Detect which cell encompasses the target text, then output its (X, Y) center coordinate. 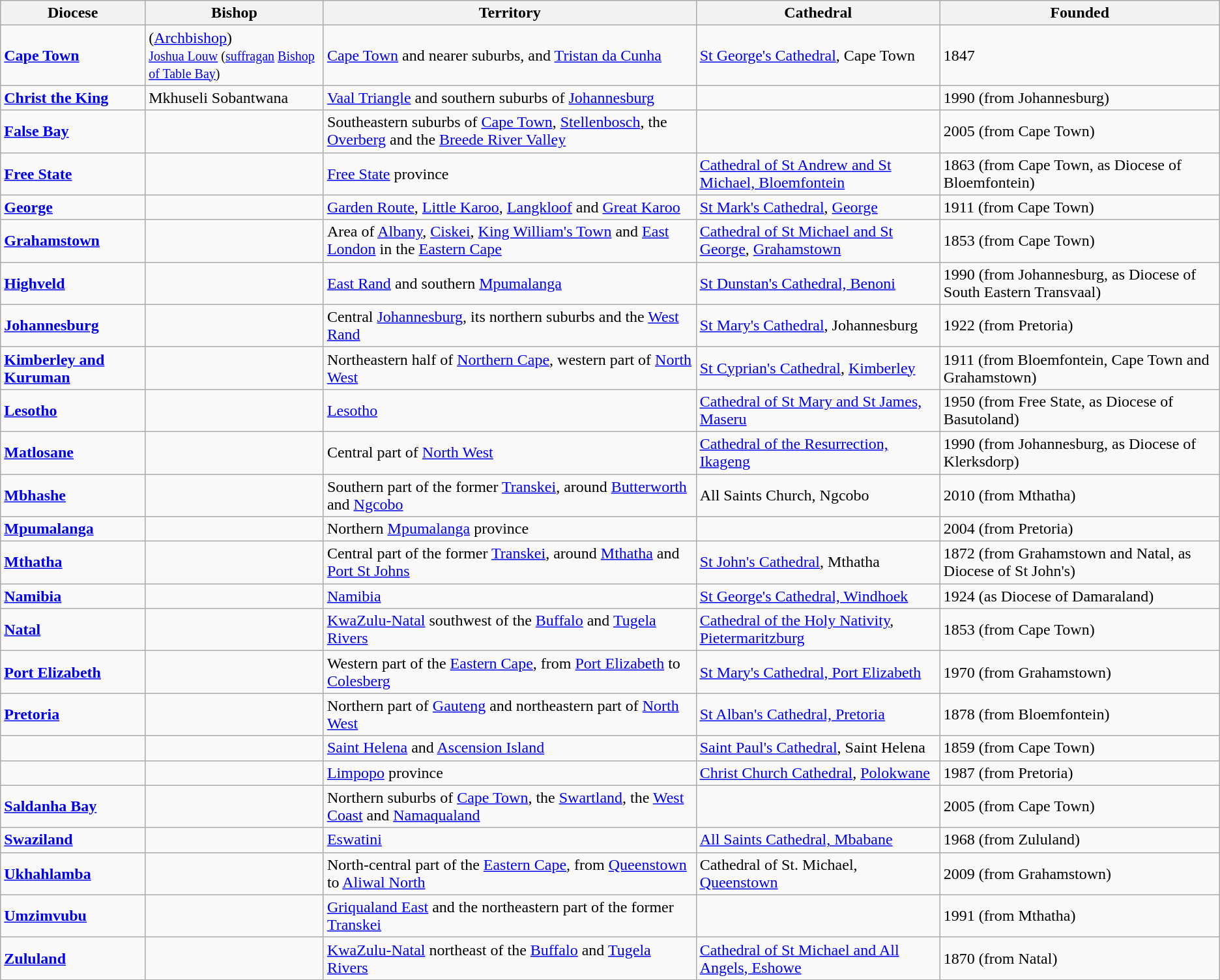
Cape Town (73, 55)
Cathedral (818, 13)
Johannesburg (73, 326)
Northern part of Gauteng and northeastern part of North West (510, 714)
Highveld (73, 283)
Saint Paul's Cathedral, Saint Helena (818, 748)
2004 (from Pretoria) (1079, 529)
Matlosane (73, 452)
Northern suburbs of Cape Town, the Swartland, the West Coast and Namaqualand (510, 807)
Western part of the Eastern Cape, from Port Elizabeth to Colesberg (510, 672)
North-central part of the Eastern Cape, from Queenstown to Aliwal North (510, 873)
George (73, 207)
Griqualand East and the northeastern part of the former Transkei (510, 916)
Diocese (73, 13)
1870 (from Natal) (1079, 958)
Garden Route, Little Karoo, Langkloof and Great Karoo (510, 207)
Kimberley and Kuruman (73, 367)
1970 (from Grahamstown) (1079, 672)
Umzimvubu (73, 916)
Ukhahlamba (73, 873)
1878 (from Bloemfontein) (1079, 714)
KwaZulu-Natal southwest of the Buffalo and Tugela Rivers (510, 629)
Saint Helena and Ascension Island (510, 748)
1950 (from Free State, as Diocese of Basutoland) (1079, 411)
Southeastern suburbs of Cape Town, Stellenbosch, the Overberg and the Breede River Valley (510, 132)
Zululand (73, 958)
Swaziland (73, 840)
1924 (as Diocese of Damaraland) (1079, 596)
1987 (from Pretoria) (1079, 773)
St Dunstan's Cathedral, Benoni (818, 283)
Central Johannesburg, its northern suburbs and the West Rand (510, 326)
Saldanha Bay (73, 807)
Northeastern half of Northern Cape, western part of North West (510, 367)
Pretoria (73, 714)
Central part of North West (510, 452)
Limpopo province (510, 773)
Cape Town and nearer suburbs, and Tristan da Cunha (510, 55)
Mthatha (73, 563)
Cathedral of St Michael and St George, Grahamstown (818, 241)
St Mary's Cathedral, Port Elizabeth (818, 672)
Eswatini (510, 840)
1922 (from Pretoria) (1079, 326)
All Saints Cathedral, Mbabane (818, 840)
Cathedral of St Mary and St James, Maseru (818, 411)
Area of Albany, Ciskei, King William's Town and East London in the Eastern Cape (510, 241)
Cathedral of St Andrew and St Michael, Bloemfontein (818, 173)
1859 (from Cape Town) (1079, 748)
2009 (from Grahamstown) (1079, 873)
Free State (73, 173)
Free State province (510, 173)
Mkhuseli Sobantwana (235, 98)
1990 (from Johannesburg) (1079, 98)
1847 (1079, 55)
St John's Cathedral, Mthatha (818, 563)
1990 (from Johannesburg, as Diocese of Klerksdorp) (1079, 452)
Founded (1079, 13)
Grahamstown (73, 241)
Christ Church Cathedral, Polokwane (818, 773)
St George's Cathedral, Windhoek (818, 596)
St Mary's Cathedral, Johannesburg (818, 326)
1872 (from Grahamstown and Natal, as Diocese of St John's) (1079, 563)
St Cyprian's Cathedral, Kimberley (818, 367)
Vaal Triangle and southern suburbs of Johannesburg (510, 98)
Mpumalanga (73, 529)
All Saints Church, Ngcobo (818, 495)
Southern part of the former Transkei, around Butterworth and Ngcobo (510, 495)
Port Elizabeth (73, 672)
Cathedral of St Michael and All Angels, Eshowe (818, 958)
Cathedral of the Resurrection, Ikageng (818, 452)
1911 (from Cape Town) (1079, 207)
1863 (from Cape Town, as Diocese of Bloemfontein) (1079, 173)
St George's Cathedral, Cape Town (818, 55)
(Archbishop)Joshua Louw (suffragan Bishop of Table Bay) (235, 55)
Cathedral of the Holy Nativity, Pietermaritzburg (818, 629)
St Alban's Cathedral, Pretoria (818, 714)
False Bay (73, 132)
Bishop (235, 13)
2010 (from Mthatha) (1079, 495)
1990 (from Johannesburg, as Diocese of South Eastern Transvaal) (1079, 283)
KwaZulu-Natal northeast of the Buffalo and Tugela Rivers (510, 958)
Territory (510, 13)
Northern Mpumalanga province (510, 529)
Cathedral of St. Michael, Queenstown (818, 873)
1968 (from Zululand) (1079, 840)
St Mark's Cathedral, George (818, 207)
East Rand and southern Mpumalanga (510, 283)
Natal (73, 629)
Christ the King (73, 98)
1991 (from Mthatha) (1079, 916)
1911 (from Bloemfontein, Cape Town and Grahamstown) (1079, 367)
Central part of the former Transkei, around Mthatha and Port St Johns (510, 563)
Mbhashe (73, 495)
